For the text-containing cell, return its midpoint in (x, y) coordinate format. 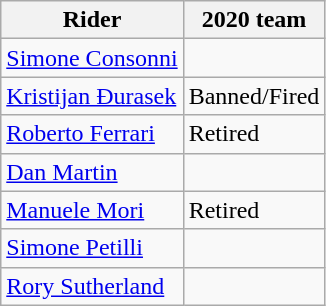
Rory Sutherland (92, 286)
Manuele Mori (92, 210)
Banned/Fired (254, 96)
Rider (92, 20)
2020 team (254, 20)
Simone Petilli (92, 248)
Simone Consonni (92, 58)
Roberto Ferrari (92, 134)
Dan Martin (92, 172)
Kristijan Đurasek (92, 96)
